Return [X, Y] of the center of cell containing provided text 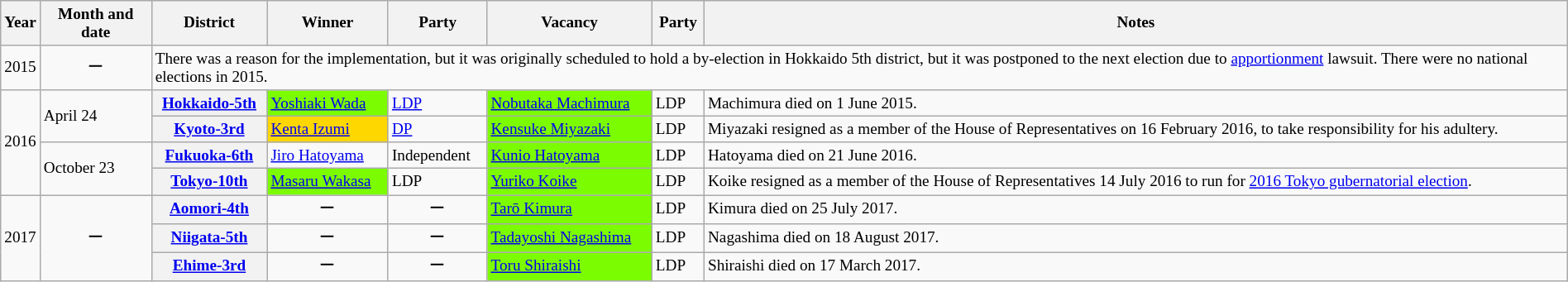
Independent [437, 155]
Kenta Izumi [327, 129]
Shiraishi died on 17 March 2017. [1135, 266]
Yoshiaki Wada [327, 103]
Winner [327, 23]
Masaru Wakasa [327, 182]
Vacancy [569, 23]
Ehime-3rd [209, 266]
Hatoyama died on 21 June 2016. [1135, 155]
Kensuke Miyazaki [569, 129]
Jiro Hatoyama [327, 155]
Notes [1135, 23]
Kimura died on 25 July 2017. [1135, 208]
Yuriko Koike [569, 182]
Tokyo-10th [209, 182]
Nobutaka Machimura [569, 103]
Toru Shiraishi [569, 266]
Kyoto-3rd [209, 129]
Miyazaki resigned as a member of the House of Representatives on 16 February 2016, to take responsibility for his adultery. [1135, 129]
Kunio Hatoyama [569, 155]
District [209, 23]
Tarō Kimura [569, 208]
2017 [21, 237]
April 24 [96, 116]
Nagashima died on 18 August 2017. [1135, 238]
Tadayoshi Nagashima [569, 238]
Koike resigned as a member of the House of Representatives 14 July 2016 to run for 2016 Tokyo gubernatorial election. [1135, 182]
Fukuoka-6th [209, 155]
DP [437, 129]
Niigata-5th [209, 238]
Hokkaido-5th [209, 103]
October 23 [96, 169]
Year [21, 23]
Machimura died on 1 June 2015. [1135, 103]
2015 [21, 68]
Month and date [96, 23]
Aomori-4th [209, 208]
2016 [21, 142]
